Locate the cell with the specified text and output its (X, Y) center coordinate. 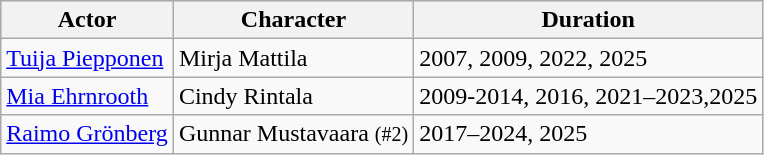
Actor (88, 20)
2007, 2009, 2022, 2025 (588, 58)
2009-2014, 2016, 2021–2023,2025 (588, 96)
Mia Ehrnrooth (88, 96)
Gunnar Mustavaara (#2) (293, 134)
2017–2024, 2025 (588, 134)
Tuija Piepponen (88, 58)
Mirja Mattila (293, 58)
Character (293, 20)
Raimo Grönberg (88, 134)
Duration (588, 20)
Cindy Rintala (293, 96)
